Output the [X, Y] coordinate of the center of the cell containing the given text.  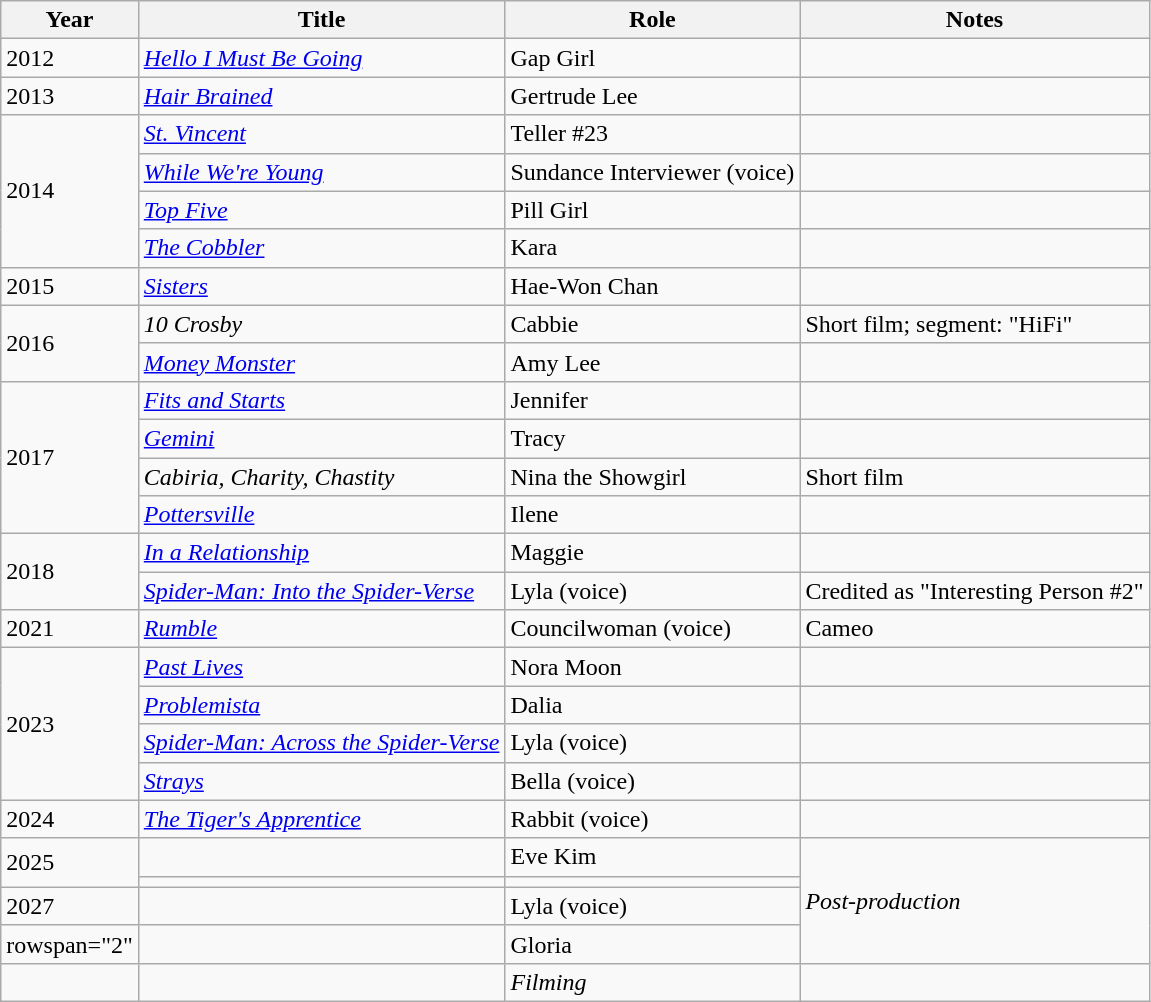
Hair Brained [322, 96]
Short film; segment: "HiFi" [974, 324]
Pill Girl [652, 210]
Sisters [322, 286]
Short film [974, 477]
2027 [70, 906]
Nora Moon [652, 667]
Top Five [322, 210]
Year [70, 20]
Hello I Must Be Going [322, 58]
Tracy [652, 438]
St. Vincent [322, 134]
Spider-Man: Across the Spider-Verse [322, 743]
Title [322, 20]
Cabiria, Charity, Chastity [322, 477]
Problemista [322, 705]
10 Crosby [322, 324]
The Tiger's Apprentice [322, 819]
Role [652, 20]
Gloria [652, 944]
Ilene [652, 515]
Cameo [974, 629]
Past Lives [322, 667]
Maggie [652, 553]
Gap Girl [652, 58]
2018 [70, 572]
Amy Lee [652, 362]
Cabbie [652, 324]
Notes [974, 20]
2024 [70, 819]
2016 [70, 343]
While We're Young [322, 172]
Eve Kim [652, 857]
Filming [652, 982]
Spider-Man: Into the Spider-Verse [322, 591]
Bella (voice) [652, 781]
2013 [70, 96]
Councilwoman (voice) [652, 629]
Gemini [322, 438]
2017 [70, 457]
2025 [70, 862]
Strays [322, 781]
Post-production [974, 900]
Credited as "Interesting Person #2" [974, 591]
2023 [70, 724]
Gertrude Lee [652, 96]
Pottersville [322, 515]
Dalia [652, 705]
Fits and Starts [322, 400]
The Cobbler [322, 248]
rowspan="2" [70, 944]
Kara [652, 248]
Nina the Showgirl [652, 477]
2014 [70, 191]
Teller #23 [652, 134]
In a Relationship [322, 553]
Jennifer [652, 400]
2012 [70, 58]
2015 [70, 286]
Rabbit (voice) [652, 819]
2021 [70, 629]
Hae-Won Chan [652, 286]
Money Monster [322, 362]
Sundance Interviewer (voice) [652, 172]
Rumble [322, 629]
